From the cell containing the given text, extract its center point as (x, y) coordinate. 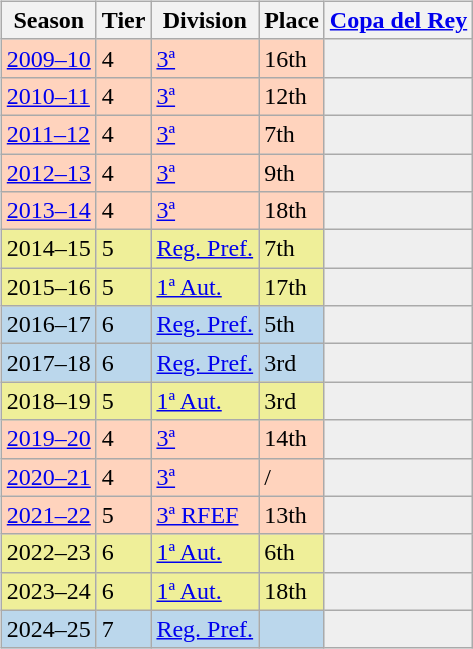
2023–24 (48, 591)
9th (292, 173)
2024–25 (48, 629)
2018–19 (48, 401)
Tier (124, 20)
16th (292, 58)
Place (292, 20)
6th (292, 553)
2010–11 (48, 96)
2011–12 (48, 134)
2021–22 (48, 515)
12th (292, 96)
5th (292, 325)
2017–18 (48, 363)
2022–23 (48, 553)
2015–16 (48, 287)
2014–15 (48, 249)
7 (124, 629)
Season (48, 20)
Division (205, 20)
2013–14 (48, 211)
2009–10 (48, 58)
2012–13 (48, 173)
2020–21 (48, 477)
2019–20 (48, 439)
13th (292, 515)
/ (292, 477)
14th (292, 439)
Copa del Rey (398, 20)
2016–17 (48, 325)
17th (292, 287)
3ª RFEF (205, 515)
